Return the [x, y] coordinate for the center point of the cell that contains the specified text.  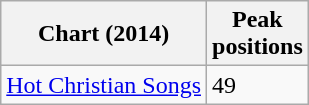
Chart (2014) [104, 34]
49 [258, 85]
Peakpositions [258, 34]
Hot Christian Songs [104, 85]
